Pinpoint the cell where the given text exists, returning its (X, Y) midpoint coordinate. 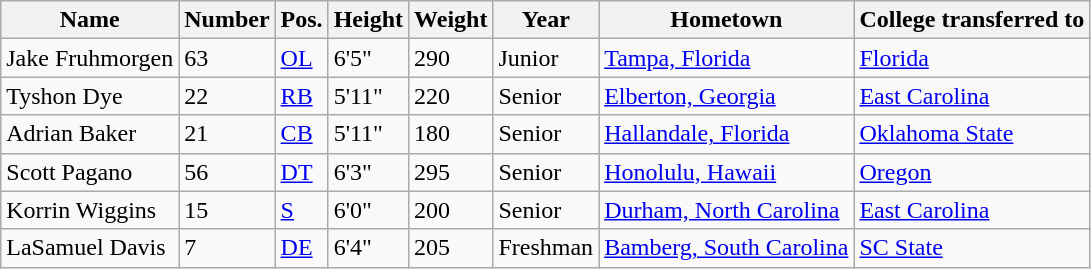
6'5" (368, 58)
OL (302, 58)
LaSamuel Davis (90, 248)
Korrin Wiggins (90, 210)
6'0" (368, 210)
Elberton, Georgia (726, 96)
SC State (972, 248)
S (302, 210)
56 (227, 172)
Number (227, 20)
Oklahoma State (972, 134)
Junior (546, 58)
Florida (972, 58)
205 (451, 248)
Bamberg, South Carolina (726, 248)
Freshman (546, 248)
63 (227, 58)
Tampa, Florida (726, 58)
DE (302, 248)
220 (451, 96)
Name (90, 20)
7 (227, 248)
6'3" (368, 172)
Tyshon Dye (90, 96)
21 (227, 134)
Honolulu, Hawaii (726, 172)
200 (451, 210)
Jake Fruhmorgen (90, 58)
22 (227, 96)
Adrian Baker (90, 134)
Durham, North Carolina (726, 210)
Weight (451, 20)
290 (451, 58)
180 (451, 134)
Oregon (972, 172)
Hallandale, Florida (726, 134)
295 (451, 172)
Height (368, 20)
DT (302, 172)
Pos. (302, 20)
Scott Pagano (90, 172)
RB (302, 96)
15 (227, 210)
CB (302, 134)
College transferred to (972, 20)
Hometown (726, 20)
6'4" (368, 248)
Year (546, 20)
